Search for the cell housing the specified text and yield its (X, Y) center coordinate. 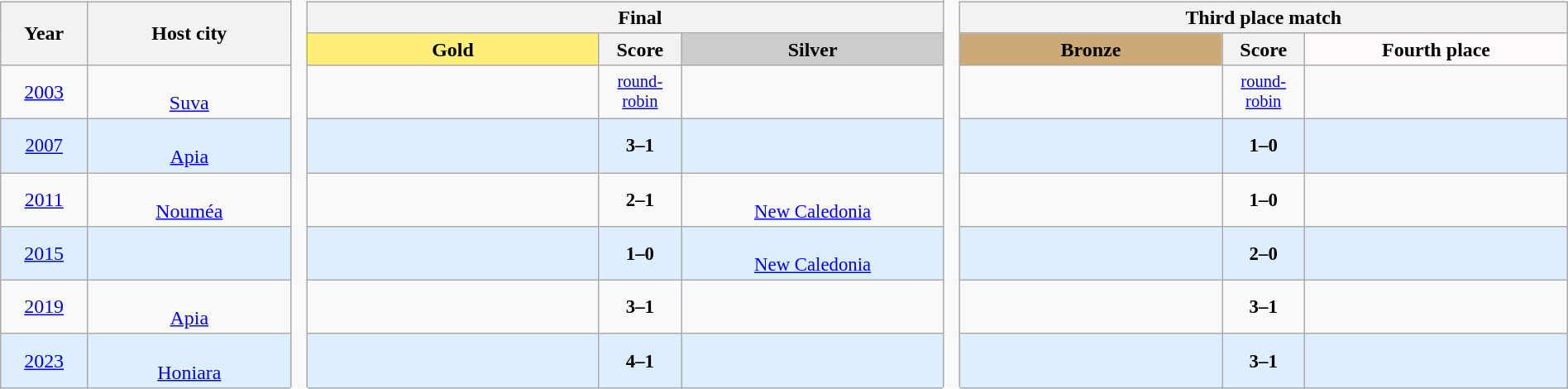
Third place match (1264, 17)
2007 (45, 146)
Year (45, 33)
Nouméa (189, 200)
Gold (453, 49)
Host city (189, 33)
2003 (45, 93)
Silver (812, 49)
2019 (45, 306)
Suva (189, 93)
2015 (45, 253)
Final (640, 17)
4–1 (640, 361)
2023 (45, 361)
Bronze (1090, 49)
Fourth place (1436, 49)
2–0 (1264, 253)
2–1 (640, 200)
Honiara (189, 361)
2011 (45, 200)
